Capture the cell that displays the provided text and extract its [X, Y] central coordinate. 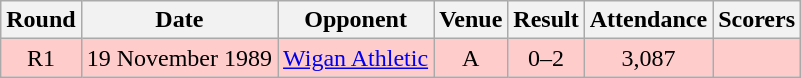
19 November 1989 [179, 58]
Venue [471, 20]
Result [546, 20]
Wigan Athletic [356, 58]
3,087 [648, 58]
Scorers [757, 20]
Date [179, 20]
R1 [41, 58]
Opponent [356, 20]
A [471, 58]
0–2 [546, 58]
Round [41, 20]
Attendance [648, 20]
